Return (x, y) of the center of cell containing provided text 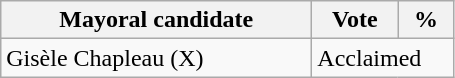
Acclaimed (383, 58)
Vote (355, 20)
% (426, 20)
Mayoral candidate (156, 20)
Gisèle Chapleau (X) (156, 58)
